Pinpoint the cell where the given text exists, returning its [x, y] midpoint coordinate. 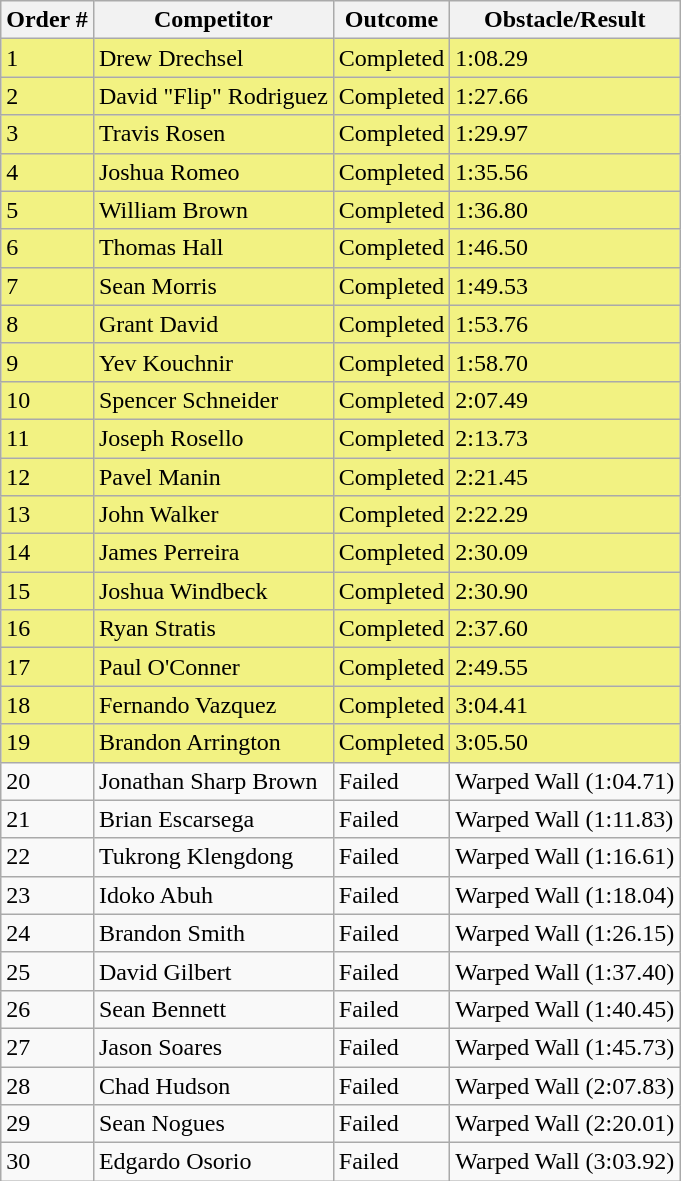
Competitor [213, 20]
Pavel Manin [213, 477]
2:30.09 [565, 553]
19 [48, 743]
11 [48, 438]
Sean Bennett [213, 1009]
Sean Nogues [213, 1124]
Warped Wall (1:16.61) [565, 857]
18 [48, 705]
William Brown [213, 210]
21 [48, 819]
Fernando Vazquez [213, 705]
Brian Escarsega [213, 819]
5 [48, 210]
Jason Soares [213, 1047]
6 [48, 248]
15 [48, 591]
23 [48, 895]
Sean Morris [213, 286]
2:21.45 [565, 477]
30 [48, 1162]
Warped Wall (1:45.73) [565, 1047]
29 [48, 1124]
2 [48, 96]
Warped Wall (1:18.04) [565, 895]
2:07.49 [565, 400]
25 [48, 971]
Edgardo Osorio [213, 1162]
Brandon Smith [213, 933]
10 [48, 400]
Travis Rosen [213, 134]
27 [48, 1047]
Warped Wall (1:40.45) [565, 1009]
26 [48, 1009]
Ryan Stratis [213, 629]
2:37.60 [565, 629]
22 [48, 857]
1:29.97 [565, 134]
28 [48, 1085]
Outcome [391, 20]
13 [48, 515]
Warped Wall (2:07.83) [565, 1085]
Chad Hudson [213, 1085]
1:49.53 [565, 286]
2:22.29 [565, 515]
Joseph Rosello [213, 438]
3:04.41 [565, 705]
Warped Wall (1:11.83) [565, 819]
Joshua Windbeck [213, 591]
17 [48, 667]
David Gilbert [213, 971]
14 [48, 553]
2:30.90 [565, 591]
Order # [48, 20]
Spencer Schneider [213, 400]
1:53.76 [565, 324]
Obstacle/Result [565, 20]
Drew Drechsel [213, 58]
1:58.70 [565, 362]
9 [48, 362]
20 [48, 781]
2:49.55 [565, 667]
3 [48, 134]
Jonathan Sharp Brown [213, 781]
Warped Wall (2:20.01) [565, 1124]
Tukrong Klengdong [213, 857]
Warped Wall (3:03.92) [565, 1162]
4 [48, 172]
8 [48, 324]
David "Flip" Rodriguez [213, 96]
Brandon Arrington [213, 743]
3:05.50 [565, 743]
1:08.29 [565, 58]
Idoko Abuh [213, 895]
Paul O'Conner [213, 667]
Joshua Romeo [213, 172]
7 [48, 286]
1:46.50 [565, 248]
Warped Wall (1:37.40) [565, 971]
12 [48, 477]
Warped Wall (1:04.71) [565, 781]
Yev Kouchnir [213, 362]
16 [48, 629]
1 [48, 58]
2:13.73 [565, 438]
24 [48, 933]
Grant David [213, 324]
1:36.80 [565, 210]
1:27.66 [565, 96]
1:35.56 [565, 172]
John Walker [213, 515]
Warped Wall (1:26.15) [565, 933]
Thomas Hall [213, 248]
James Perreira [213, 553]
